Determine the (x, y) coordinate at the center of the cell enclosing the given text.  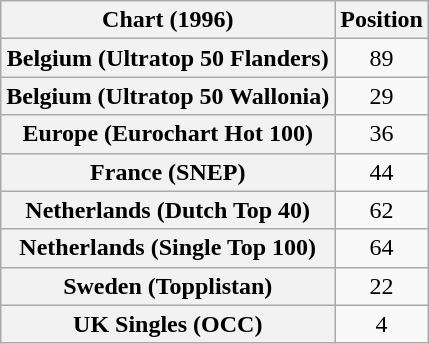
Belgium (Ultratop 50 Wallonia) (168, 96)
Belgium (Ultratop 50 Flanders) (168, 58)
Netherlands (Single Top 100) (168, 248)
Position (382, 20)
Chart (1996) (168, 20)
Europe (Eurochart Hot 100) (168, 134)
4 (382, 324)
UK Singles (OCC) (168, 324)
Sweden (Topplistan) (168, 286)
44 (382, 172)
89 (382, 58)
36 (382, 134)
64 (382, 248)
62 (382, 210)
France (SNEP) (168, 172)
29 (382, 96)
22 (382, 286)
Netherlands (Dutch Top 40) (168, 210)
